Pinpoint the cell where the given text exists, returning its [X, Y] midpoint coordinate. 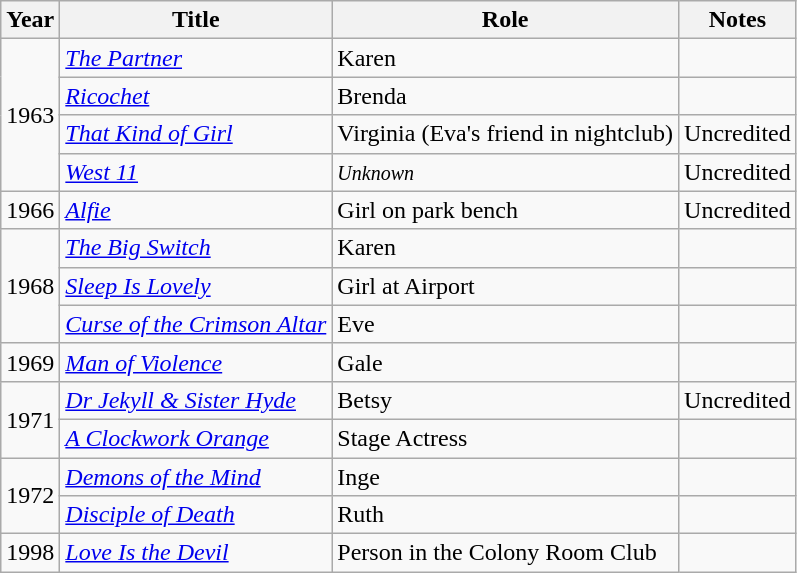
Title [196, 20]
Gale [506, 362]
Man of Violence [196, 362]
1998 [30, 553]
Eve [506, 324]
Virginia (Eva's friend in nightclub) [506, 134]
1966 [30, 210]
Ricochet [196, 96]
Girl on park bench [506, 210]
Disciple of Death [196, 515]
That Kind of Girl [196, 134]
Year [30, 20]
1971 [30, 419]
Brenda [506, 96]
The Big Switch [196, 248]
Sleep Is Lovely [196, 286]
Notes [738, 20]
1969 [30, 362]
Person in the Colony Room Club [506, 553]
Inge [506, 477]
Demons of the Mind [196, 477]
Dr Jekyll & Sister Hyde [196, 400]
Girl at Airport [506, 286]
Ruth [506, 515]
Unknown [506, 172]
Curse of the Crimson Altar [196, 324]
A Clockwork Orange [196, 438]
Stage Actress [506, 438]
Betsy [506, 400]
1968 [30, 286]
Alfie [196, 210]
West 11 [196, 172]
1972 [30, 496]
The Partner [196, 58]
Love Is the Devil [196, 553]
Role [506, 20]
1963 [30, 115]
